Locate the cell with the specified text and output its [x, y] center coordinate. 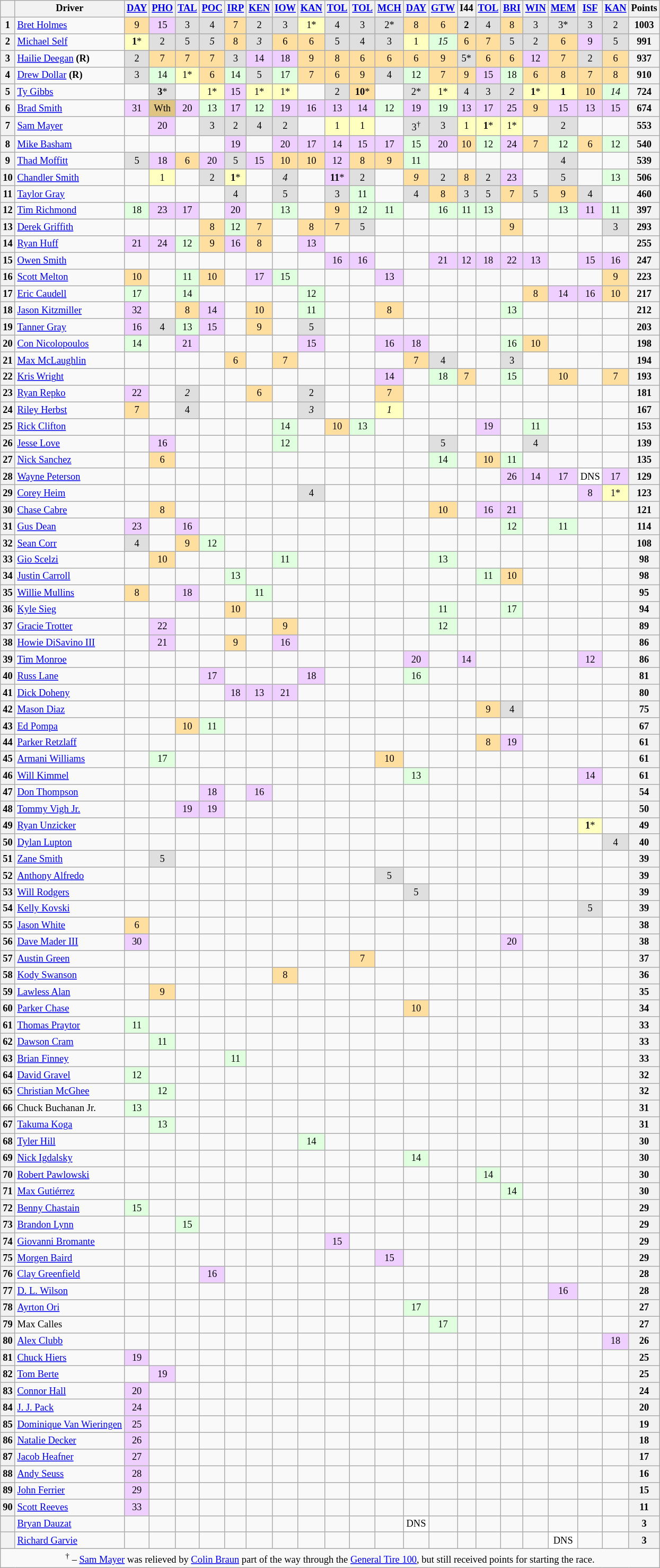
Drew Dollar (R) [69, 75]
62 [7, 1042]
53 [7, 893]
Con Nicolopoulos [69, 343]
223 [644, 277]
5* [467, 58]
Justin Carroll [69, 577]
Christian McGhee [69, 1092]
Ryan Unzicker [69, 826]
55 [7, 926]
John Ferrier [69, 1491]
181 [644, 393]
65 [7, 1092]
Chuck Hiers [69, 1358]
85 [7, 1424]
Max Calles [69, 1324]
10* [363, 92]
Giovanni Bromante [69, 1241]
506 [644, 177]
77 [7, 1291]
95 [644, 593]
167 [644, 410]
Tyler Hill [69, 1142]
139 [644, 443]
Ed Pompa [69, 726]
87 [7, 1458]
44 [7, 743]
203 [644, 328]
Points [644, 8]
Driver [69, 8]
Thad Moffitt [69, 161]
51 [7, 859]
IRP [235, 8]
Eric Caudell [69, 294]
724 [644, 92]
Mason Diaz [69, 709]
Morgen Baird [69, 1258]
Don Thompson [69, 793]
Max McLaughlin [69, 360]
Gracie Trotter [69, 627]
Ryan Repko [69, 393]
Kyle Sieg [69, 610]
Tim Monroe [69, 659]
Zane Smith [69, 859]
69 [7, 1159]
Scott Melton [69, 277]
Tanner Gray [69, 328]
Scott Reeves [69, 1508]
Mike Basham [69, 144]
Nick Igdalsky [69, 1159]
Thomas Praytor [69, 1025]
Armani Williams [69, 759]
79 [7, 1324]
674 [644, 108]
52 [7, 876]
Chuck Buchanan Jr. [69, 1108]
41 [7, 692]
217 [644, 294]
Chase Cabre [69, 510]
Connor Hall [69, 1391]
76 [7, 1274]
Parker Retzlaff [69, 743]
Jason White [69, 926]
Andy Seuss [69, 1474]
Tommy Vigh Jr. [69, 809]
Dick Doheny [69, 692]
293 [644, 227]
42 [7, 709]
74 [7, 1241]
Gus Dean [69, 527]
194 [644, 360]
193 [644, 377]
Jesse Love [69, 443]
539 [644, 161]
47 [7, 793]
Will Kimmel [69, 776]
Parker Chase [69, 1008]
Brad Smith [69, 108]
Alex Clubb [69, 1341]
108 [644, 543]
72 [7, 1209]
46 [7, 776]
Rick Clifton [69, 427]
45 [7, 759]
66 [7, 1108]
Tom Berte [69, 1374]
255 [644, 244]
60 [7, 1008]
Robert Pawlowski [69, 1175]
Bryan Dauzat [69, 1523]
121 [644, 510]
Corey Heim [69, 493]
212 [644, 311]
Gio Scelzi [69, 560]
Takuma Koga [69, 1125]
Sam Mayer [69, 127]
Dawson Cram [69, 1042]
Kelly Kovski [69, 909]
Chandler Smith [69, 177]
82 [7, 1374]
POC [212, 8]
Nick Sanchez [69, 460]
Bret Holmes [69, 25]
Riley Herbst [69, 410]
540 [644, 144]
KEN [260, 8]
11* [337, 177]
Clay Greenfield [69, 1274]
129 [644, 477]
PHO [162, 8]
Ayrton Ori [69, 1308]
90 [7, 1508]
Sean Corr [69, 543]
910 [644, 75]
BRI [512, 8]
Kody Swanson [69, 975]
Tim Richmond [69, 211]
I44 [467, 8]
† – Sam Mayer was relieved by Colin Braun part of the way through the General Tire 100, but still received points for starting the race. [330, 1558]
Taylor Gray [69, 194]
84 [7, 1408]
48 [7, 809]
GTW [443, 8]
553 [644, 127]
Lawless Alan [69, 992]
135 [644, 460]
MEM [563, 8]
73 [7, 1225]
Dylan Lupton [69, 843]
D. L. Wilson [69, 1291]
Wth [162, 108]
991 [644, 42]
Derek Griffith [69, 227]
Benny Chastain [69, 1209]
Owen Smith [69, 261]
TAL [188, 8]
Richard Garvie [69, 1540]
Jason Kitzmiller [69, 311]
43 [7, 726]
70 [7, 1175]
Willie Mullins [69, 593]
Austin Green [69, 958]
71 [7, 1192]
78 [7, 1308]
Max Gutiérrez [69, 1192]
937 [644, 58]
460 [644, 194]
397 [644, 211]
Dominique Van Wieringen [69, 1424]
63 [7, 1058]
ISF [590, 8]
123 [644, 493]
88 [7, 1474]
Anthony Alfredo [69, 876]
WIN [535, 8]
Michael Self [69, 42]
Will Rodgers [69, 893]
Howie DiSavino III [69, 642]
56 [7, 942]
1003 [644, 25]
Ryan Huff [69, 244]
247 [644, 261]
Dave Mader III [69, 942]
114 [644, 527]
Natalie Decker [69, 1441]
68 [7, 1142]
Jacob Heafner [69, 1458]
Ty Gibbs [69, 92]
83 [7, 1391]
64 [7, 1075]
J. J. Pack [69, 1408]
Hailie Deegan (R) [69, 58]
MCH [389, 8]
58 [7, 975]
94 [644, 610]
59 [7, 992]
David Gravel [69, 1075]
57 [7, 958]
3† [416, 127]
153 [644, 427]
Brandon Lynn [69, 1225]
Brian Finney [69, 1058]
Kris Wright [69, 377]
IOW [285, 8]
Wayne Peterson [69, 477]
Russ Lane [69, 676]
198 [644, 343]
